Scan for the cell matching the given text and deliver its [X, Y] coordinate at center. 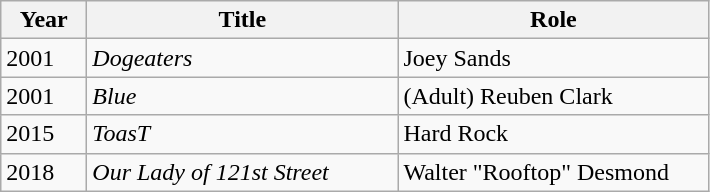
Role [554, 20]
2015 [44, 134]
ToasT [242, 134]
2018 [44, 172]
Our Lady of 121st Street [242, 172]
Blue [242, 96]
Year [44, 20]
Title [242, 20]
Joey Sands [554, 58]
Walter "Rooftop" Desmond [554, 172]
Dogeaters [242, 58]
(Adult) Reuben Clark [554, 96]
Hard Rock [554, 134]
